Identify which cell holds the provided text, then report its [x, y] central coordinate. 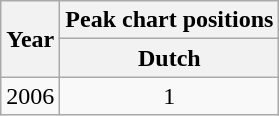
1 [170, 96]
Dutch [170, 58]
Year [30, 39]
2006 [30, 96]
Peak chart positions [170, 20]
